Detect which cell encompasses the target text, then output its (X, Y) center coordinate. 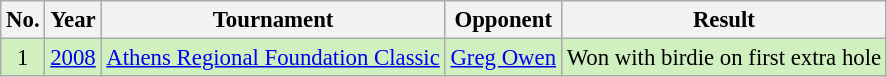
Year (73, 20)
Result (724, 20)
Tournament (273, 20)
Won with birdie on first extra hole (724, 58)
1 (23, 58)
No. (23, 20)
Athens Regional Foundation Classic (273, 58)
2008 (73, 58)
Opponent (503, 20)
Greg Owen (503, 58)
